From the cell containing the given text, extract its center point as (x, y) coordinate. 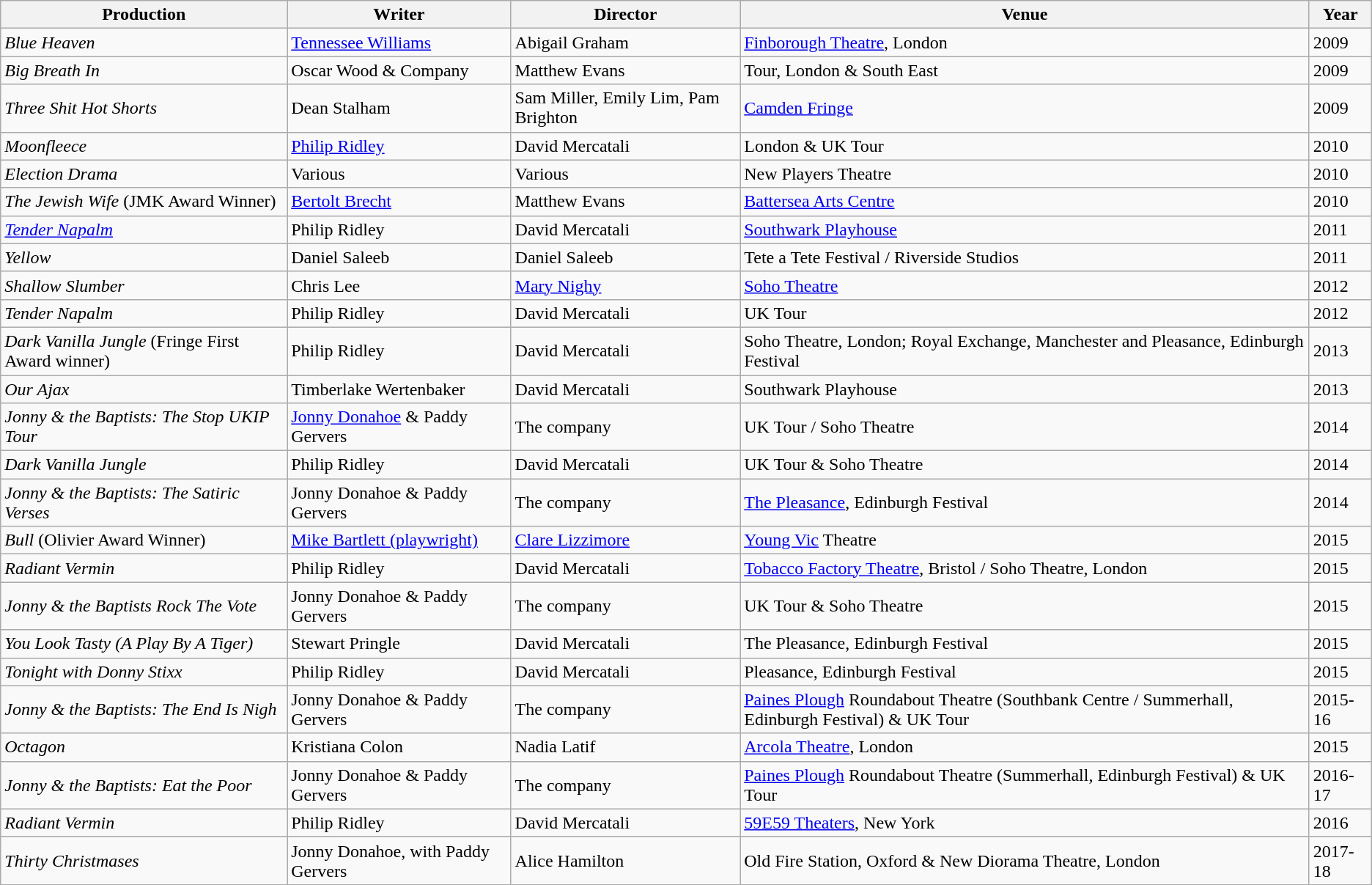
Dark Vanilla Jungle (Fringe First Award winner) (144, 350)
59E59 Theaters, New York (1025, 823)
Clare Lizzimore (626, 540)
Blue Heaven (144, 43)
Mike Bartlett (playwright) (399, 540)
Tobacco Factory Theatre, Bristol / Soho Theatre, London (1025, 568)
Tennessee Williams (399, 43)
Kristiana Colon (399, 747)
Shallow Slumber (144, 285)
2017-18 (1340, 861)
Paines Plough Roundabout Theatre (Southbank Centre / Summerhall, Edinburgh Festival) & UK Tour (1025, 710)
Dark Vanilla Jungle (144, 465)
Thirty Christmases (144, 861)
You Look Tasty (A Play By A Tiger) (144, 644)
Jonny & the Baptists: The End Is Nigh (144, 710)
Tete a Tete Festival / Riverside Studios (1025, 257)
Camden Fringe (1025, 109)
Alice Hamilton (626, 861)
Abigail Graham (626, 43)
UK Tour (1025, 313)
Chris Lee (399, 285)
Jonny & the Baptists Rock The Vote (144, 606)
2016-17 (1340, 785)
New Players Theatre (1025, 174)
Arcola Theatre, London (1025, 747)
2015-16 (1340, 710)
Jonny & the Baptists: The Satiric Verses (144, 503)
Young Vic Theatre (1025, 540)
Jonny & the Baptists: Eat the Poor (144, 785)
Stewart Pringle (399, 644)
Tonight with Donny Stixx (144, 672)
Octagon (144, 747)
Director (626, 15)
Jonny Donahoe, with Paddy Gervers (399, 861)
Timberlake Wertenbaker (399, 389)
Dean Stalham (399, 109)
Oscar Wood & Company (399, 70)
The Jewish Wife (JMK Award Winner) (144, 202)
2016 (1340, 823)
Election Drama (144, 174)
Production (144, 15)
Venue (1025, 15)
Soho Theatre (1025, 285)
Bertolt Brecht (399, 202)
Jonny & the Baptists: The Stop UKIP Tour (144, 427)
Tour, London & South East (1025, 70)
Nadia Latif (626, 747)
London & UK Tour (1025, 146)
Yellow (144, 257)
UK Tour / Soho Theatre (1025, 427)
Our Ajax (144, 389)
Finborough Theatre, London (1025, 43)
Writer (399, 15)
Bull (Olivier Award Winner) (144, 540)
Three Shit Hot Shorts (144, 109)
Moonfleece (144, 146)
Mary Nighy (626, 285)
Big Breath In (144, 70)
Pleasance, Edinburgh Festival (1025, 672)
Paines Plough Roundabout Theatre (Summerhall, Edinburgh Festival) & UK Tour (1025, 785)
Sam Miller, Emily Lim, Pam Brighton (626, 109)
Year (1340, 15)
Soho Theatre, London; Royal Exchange, Manchester and Pleasance, Edinburgh Festival (1025, 350)
Battersea Arts Centre (1025, 202)
Old Fire Station, Oxford & New Diorama Theatre, London (1025, 861)
